Pinpoint the cell where the given text exists, returning its [X, Y] midpoint coordinate. 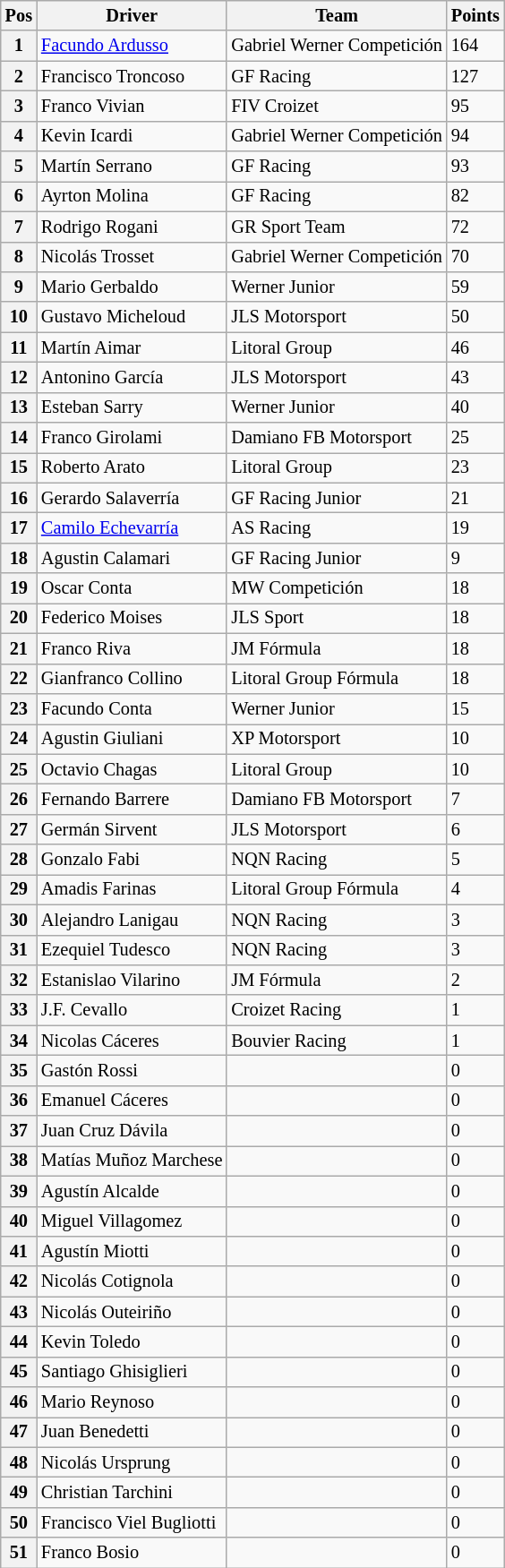
36 [19, 1101]
14 [19, 438]
Nicolas Cáceres [132, 1041]
Pos [19, 15]
Camilo Echevarría [132, 527]
Mario Gerbaldo [132, 287]
8 [19, 257]
Gerardo Salaverría [132, 498]
Points [475, 15]
Francisco Troncoso [132, 76]
Kevin Toledo [132, 1341]
MW Competición [337, 588]
Oscar Conta [132, 588]
49 [19, 1493]
Facundo Conta [132, 708]
Martín Aimar [132, 347]
94 [475, 136]
Croizet Racing [337, 1010]
Mario Reynoso [132, 1402]
30 [19, 920]
Team [337, 15]
Ezequiel Tudesco [132, 950]
27 [19, 829]
GR Sport Team [337, 227]
11 [19, 347]
Nicolás Cotignola [132, 1281]
Santiago Ghisiglieri [132, 1372]
J.F. Cevallo [132, 1010]
39 [19, 1191]
Octavio Chagas [132, 769]
Alejandro Lanigau [132, 920]
51 [19, 1553]
Ayrton Molina [132, 196]
47 [19, 1432]
72 [475, 227]
Rodrigo Rogani [132, 227]
Franco Vivian [132, 106]
127 [475, 76]
164 [475, 46]
16 [19, 498]
Facundo Ardusso [132, 46]
20 [19, 618]
Roberto Arato [132, 467]
34 [19, 1041]
Fernando Barrere [132, 799]
Franco Bosio [132, 1553]
Gastón Rossi [132, 1070]
33 [19, 1010]
17 [19, 527]
22 [19, 679]
31 [19, 950]
Nicolás Ursprung [132, 1462]
Miguel Villagomez [132, 1221]
Nicolás Outeiriño [132, 1312]
44 [19, 1341]
Agustín Alcalde [132, 1191]
Juan Benedetti [132, 1432]
Franco Riva [132, 648]
Nicolás Trosset [132, 257]
Juan Cruz Dávila [132, 1131]
Kevin Icardi [132, 136]
Driver [132, 15]
13 [19, 407]
Esteban Sarry [132, 407]
38 [19, 1161]
FIV Croizet [337, 106]
45 [19, 1372]
Francisco Viel Bugliotti [132, 1522]
29 [19, 889]
93 [475, 167]
35 [19, 1070]
Emanuel Cáceres [132, 1101]
42 [19, 1281]
Christian Tarchini [132, 1493]
Gianfranco Collino [132, 679]
XP Motorsport [337, 739]
Franco Girolami [132, 438]
Agustin Calamari [132, 558]
Germán Sirvent [132, 829]
70 [475, 257]
Agustin Giuliani [132, 739]
Bouvier Racing [337, 1041]
24 [19, 739]
Amadis Farinas [132, 889]
95 [475, 106]
26 [19, 799]
59 [475, 287]
Martín Serrano [132, 167]
Matías Muñoz Marchese [132, 1161]
JLS Sport [337, 618]
48 [19, 1462]
28 [19, 860]
Antonino García [132, 377]
Gustavo Micheloud [132, 317]
Agustín Miotti [132, 1251]
37 [19, 1131]
32 [19, 980]
Federico Moises [132, 618]
12 [19, 377]
82 [475, 196]
Estanislao Vilarino [132, 980]
41 [19, 1251]
AS Racing [337, 527]
Gonzalo Fabi [132, 860]
